Locate the cell with the specified text and output its (x, y) center coordinate. 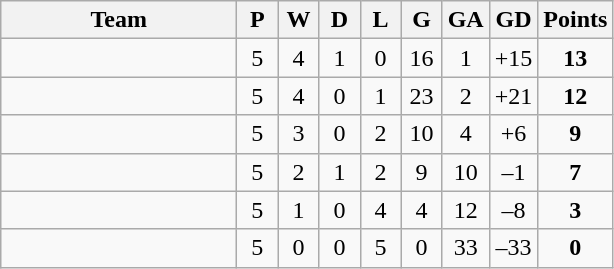
W (298, 20)
+21 (514, 96)
Points (576, 20)
–1 (514, 172)
P (258, 20)
+15 (514, 58)
D (340, 20)
13 (576, 58)
L (380, 20)
+6 (514, 134)
7 (576, 172)
GA (466, 20)
–8 (514, 210)
GD (514, 20)
33 (466, 248)
G (422, 20)
23 (422, 96)
16 (422, 58)
Team (119, 20)
–33 (514, 248)
